Identify which cell holds the provided text, then report its [X, Y] central coordinate. 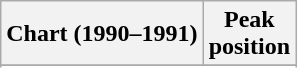
Peakposition [249, 34]
Chart (1990–1991) [102, 34]
